Find where the given text appears and provide that cell's center as (X, Y) coordinate. 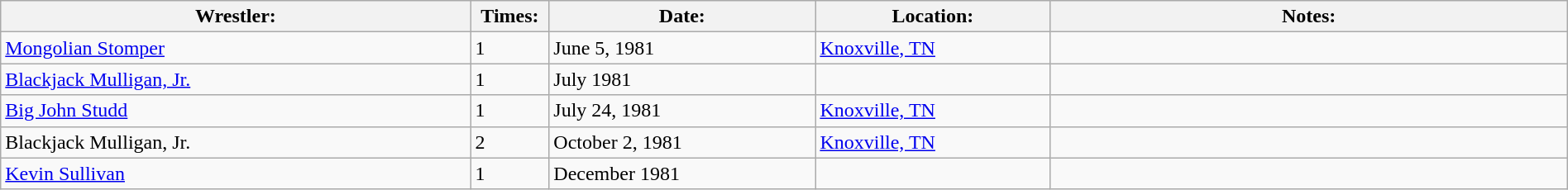
Wrestler: (236, 17)
Date: (682, 17)
Times: (509, 17)
October 2, 1981 (682, 142)
Location: (933, 17)
Big John Studd (236, 111)
Kevin Sullivan (236, 173)
July 1981 (682, 79)
June 5, 1981 (682, 48)
2 (509, 142)
December 1981 (682, 173)
Notes: (1308, 17)
July 24, 1981 (682, 111)
Mongolian Stomper (236, 48)
